Determine the [x, y] coordinate at the center of the cell enclosing the given text.  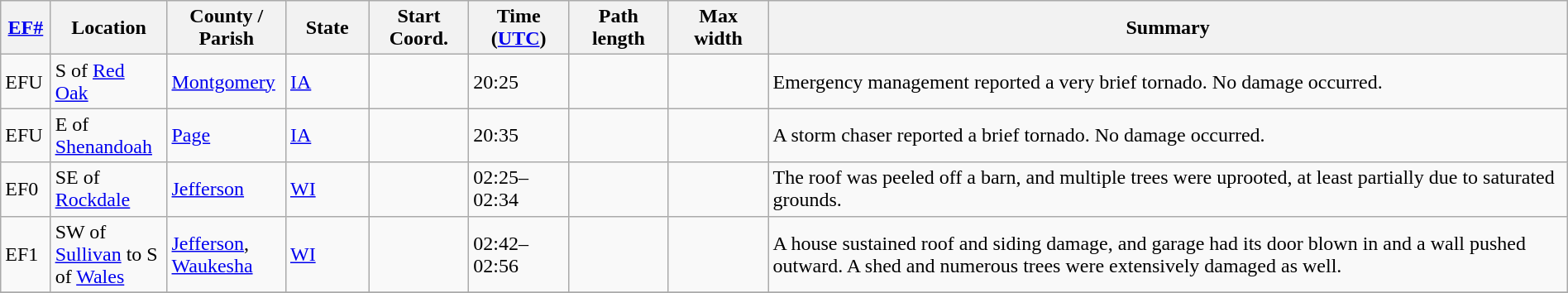
20:25 [519, 81]
20:35 [519, 136]
Max width [718, 28]
The roof was peeled off a barn, and multiple trees were uprooted, at least partially due to saturated grounds. [1168, 189]
Emergency management reported a very brief tornado. No damage occurred. [1168, 81]
Jefferson, Waukesha [227, 254]
Montgomery [227, 81]
Jefferson [227, 189]
State [327, 28]
E of Shenandoah [109, 136]
Summary [1168, 28]
SW of Sullivan to S of Wales [109, 254]
EF1 [26, 254]
02:25–02:34 [519, 189]
County / Parish [227, 28]
EF0 [26, 189]
Start Coord. [418, 28]
Location [109, 28]
EF# [26, 28]
Time (UTC) [519, 28]
S of Red Oak [109, 81]
02:42–02:56 [519, 254]
SE of Rockdale [109, 189]
Path length [619, 28]
A storm chaser reported a brief tornado. No damage occurred. [1168, 136]
Page [227, 136]
